For the text-containing cell, return its midpoint in (X, Y) coordinate format. 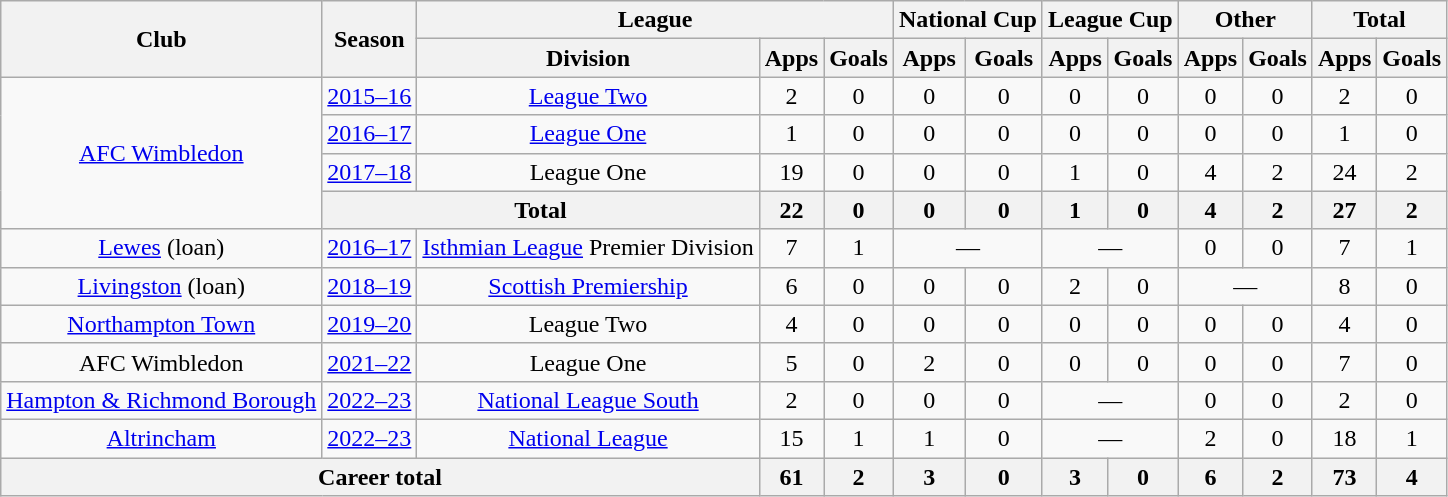
Division (588, 58)
Scottish Premiership (588, 286)
League (656, 20)
5 (791, 362)
National League (588, 438)
National League South (588, 400)
Hampton & Richmond Borough (162, 400)
Club (162, 39)
2015–16 (370, 96)
15 (791, 438)
19 (791, 172)
Career total (380, 477)
2018–19 (370, 286)
Isthmian League Premier Division (588, 248)
Livingston (loan) (162, 286)
League Cup (1110, 20)
Northampton Town (162, 324)
2019–20 (370, 324)
8 (1344, 286)
Season (370, 39)
18 (1344, 438)
22 (791, 210)
National Cup (968, 20)
24 (1344, 172)
73 (1344, 477)
27 (1344, 210)
2021–22 (370, 362)
Other (1245, 20)
61 (791, 477)
Lewes (loan) (162, 248)
2017–18 (370, 172)
Altrincham (162, 438)
